Search for the cell housing the specified text and yield its (X, Y) center coordinate. 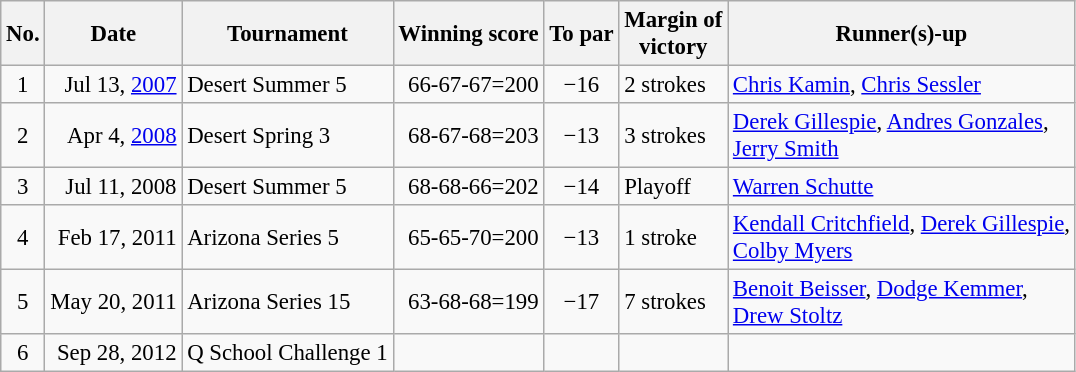
Feb 17, 2011 (114, 238)
−14 (582, 187)
Jul 11, 2008 (114, 187)
1 stroke (674, 238)
To par (582, 34)
63-68-68=199 (468, 302)
Apr 4, 2008 (114, 136)
Margin ofvictory (674, 34)
1 (23, 85)
Playoff (674, 187)
Warren Schutte (902, 187)
68-68-66=202 (468, 187)
68-67-68=203 (468, 136)
Benoit Beisser, Dodge Kemmer, Drew Stoltz (902, 302)
Desert Spring 3 (288, 136)
2 (23, 136)
−17 (582, 302)
Date (114, 34)
Jul 13, 2007 (114, 85)
Derek Gillespie, Andres Gonzales, Jerry Smith (902, 136)
Kendall Critchfield, Derek Gillespie, Colby Myers (902, 238)
Arizona Series 15 (288, 302)
Runner(s)-up (902, 34)
Winning score (468, 34)
May 20, 2011 (114, 302)
No. (23, 34)
Q School Challenge 1 (288, 353)
3 strokes (674, 136)
Chris Kamin, Chris Sessler (902, 85)
4 (23, 238)
3 (23, 187)
66-67-67=200 (468, 85)
7 strokes (674, 302)
6 (23, 353)
Sep 28, 2012 (114, 353)
−16 (582, 85)
Arizona Series 5 (288, 238)
65-65-70=200 (468, 238)
2 strokes (674, 85)
5 (23, 302)
Tournament (288, 34)
